Capture the cell that displays the provided text and extract its (X, Y) central coordinate. 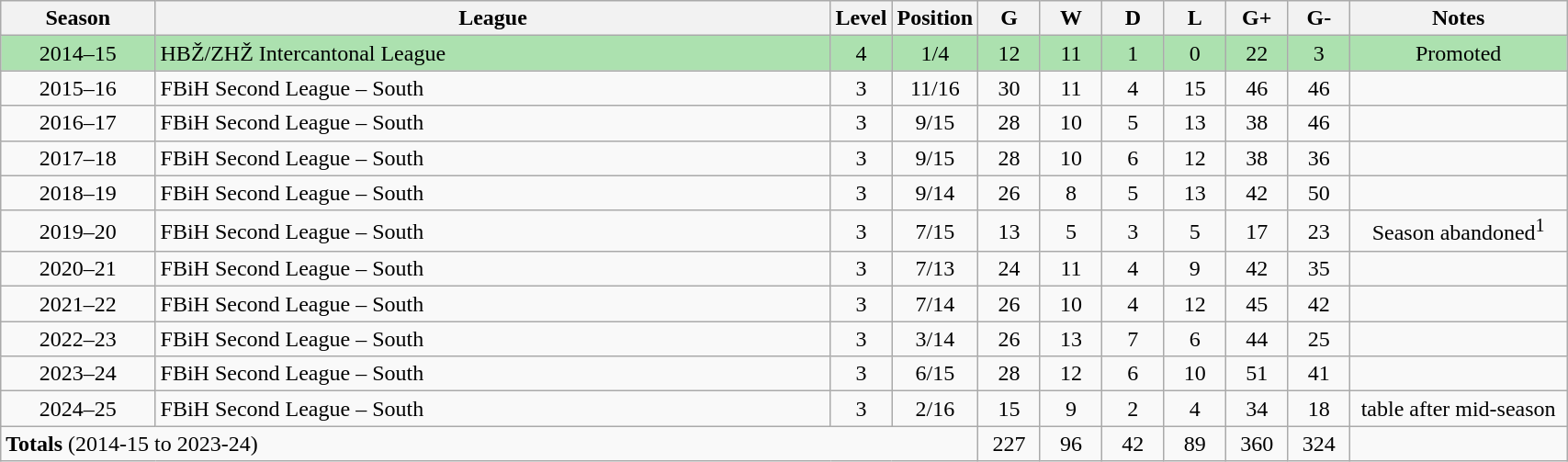
18 (1319, 409)
7/13 (935, 269)
2015–16 (78, 88)
3/14 (935, 339)
7/14 (935, 304)
6/15 (935, 374)
35 (1319, 269)
2018–19 (78, 193)
89 (1194, 444)
2021–22 (78, 304)
11/16 (935, 88)
2016–17 (78, 123)
30 (1010, 88)
G (1010, 18)
Notes (1459, 18)
L (1194, 18)
9/14 (935, 193)
1/4 (935, 53)
22 (1257, 53)
8 (1071, 193)
7 (1134, 339)
G- (1319, 18)
23 (1319, 231)
227 (1010, 444)
2019–20 (78, 231)
7/15 (935, 231)
50 (1319, 193)
W (1071, 18)
45 (1257, 304)
41 (1319, 374)
44 (1257, 339)
League (492, 18)
0 (1194, 53)
HBŽ/ZHŽ Intercantonal League (492, 53)
360 (1257, 444)
Position (935, 18)
2/16 (935, 409)
324 (1319, 444)
34 (1257, 409)
2024–25 (78, 409)
Level (862, 18)
36 (1319, 158)
D (1134, 18)
24 (1010, 269)
Promoted (1459, 53)
2022–23 (78, 339)
25 (1319, 339)
96 (1071, 444)
2020–21 (78, 269)
51 (1257, 374)
G+ (1257, 18)
Season (78, 18)
1 (1134, 53)
2023–24 (78, 374)
2014–15 (78, 53)
17 (1257, 231)
Season abandoned1 (1459, 231)
2 (1134, 409)
Totals (2014-15 to 2023-24) (490, 444)
2017–18 (78, 158)
table after mid-season (1459, 409)
